Return the (X, Y) coordinate for the center point of the cell that contains the specified text.  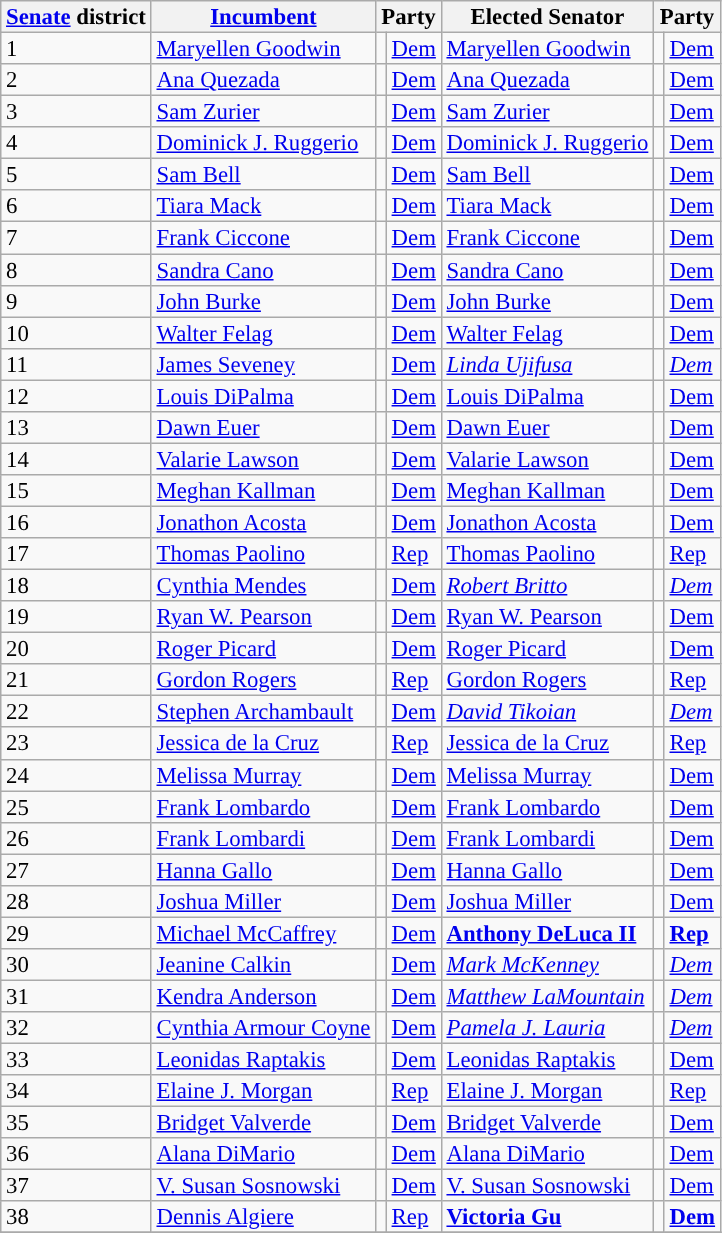
27 (76, 870)
Mark McKenney (547, 965)
14 (76, 459)
7 (76, 238)
Michael McCaffrey (263, 933)
Incumbent (263, 17)
33 (76, 1060)
35 (76, 1123)
9 (76, 301)
11 (76, 364)
Jeanine Calkin (263, 965)
4 (76, 143)
Matthew LaMountain (547, 996)
Stephen Archambault (263, 712)
Senate district (76, 17)
26 (76, 838)
16 (76, 522)
James Seveney (263, 364)
19 (76, 617)
15 (76, 491)
2 (76, 80)
24 (76, 775)
David Tikoian (547, 712)
Kendra Anderson (263, 996)
22 (76, 712)
23 (76, 744)
21 (76, 680)
Cynthia Armour Coyne (263, 1028)
18 (76, 586)
37 (76, 1186)
Anthony DeLuca II (547, 933)
Robert Britto (547, 586)
Elected Senator (547, 17)
3 (76, 112)
6 (76, 206)
34 (76, 1091)
Cynthia Mendes (263, 586)
12 (76, 396)
Linda Ujifusa (547, 364)
30 (76, 965)
17 (76, 554)
25 (76, 807)
28 (76, 902)
31 (76, 996)
29 (76, 933)
10 (76, 333)
Pamela J. Lauria (547, 1028)
8 (76, 270)
5 (76, 175)
20 (76, 649)
32 (76, 1028)
13 (76, 428)
36 (76, 1154)
1 (76, 49)
